Find where the given text appears and provide that cell's center as (X, Y) coordinate. 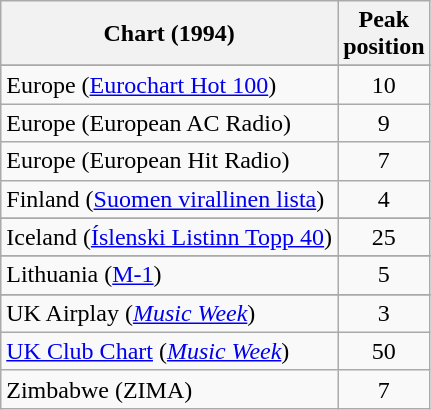
Iceland (Íslenski Listinn Topp 40) (170, 237)
25 (384, 237)
Zimbabwe (ZIMA) (170, 389)
Chart (1994) (170, 34)
10 (384, 85)
Lithuania (M-1) (170, 275)
3 (384, 313)
4 (384, 199)
Europe (Eurochart Hot 100) (170, 85)
5 (384, 275)
UK Airplay (Music Week) (170, 313)
Europe (European Hit Radio) (170, 161)
Europe (European AC Radio) (170, 123)
9 (384, 123)
Finland (Suomen virallinen lista) (170, 199)
Peakposition (384, 34)
UK Club Chart (Music Week) (170, 351)
50 (384, 351)
